Extract the (X, Y) coordinate from the center of the cell holding the provided text.  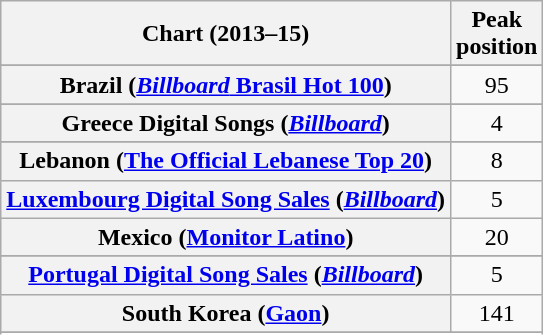
Luxembourg Digital Song Sales (Billboard) (226, 199)
Portugal Digital Song Sales (Billboard) (226, 275)
Lebanon (The Official Lebanese Top 20) (226, 161)
4 (497, 123)
Brazil (Billboard Brasil Hot 100) (226, 85)
95 (497, 85)
20 (497, 237)
South Korea (Gaon) (226, 313)
Mexico (Monitor Latino) (226, 237)
Peakposition (497, 34)
Chart (2013–15) (226, 34)
Greece Digital Songs (Billboard) (226, 123)
8 (497, 161)
141 (497, 313)
